Locate the cell with the specified text and output its [x, y] center coordinate. 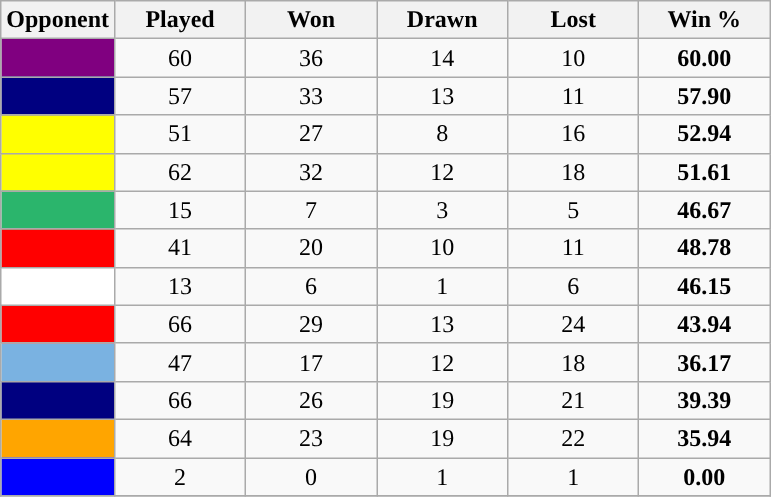
41 [180, 248]
29 [312, 324]
46.67 [704, 210]
35.94 [704, 438]
16 [574, 134]
60 [180, 58]
Win % [704, 20]
20 [312, 248]
64 [180, 438]
Opponent [58, 20]
47 [180, 362]
21 [574, 400]
52.94 [704, 134]
17 [312, 362]
3 [442, 210]
46.15 [704, 286]
36.17 [704, 362]
23 [312, 438]
62 [180, 172]
48.78 [704, 248]
57.90 [704, 96]
60.00 [704, 58]
39.39 [704, 400]
33 [312, 96]
Lost [574, 20]
0.00 [704, 477]
32 [312, 172]
51 [180, 134]
26 [312, 400]
2 [180, 477]
57 [180, 96]
24 [574, 324]
Played [180, 20]
15 [180, 210]
27 [312, 134]
0 [312, 477]
14 [442, 58]
51.61 [704, 172]
Won [312, 20]
7 [312, 210]
43.94 [704, 324]
Drawn [442, 20]
36 [312, 58]
8 [442, 134]
22 [574, 438]
5 [574, 210]
